Search for the cell housing the specified text and yield its [X, Y] center coordinate. 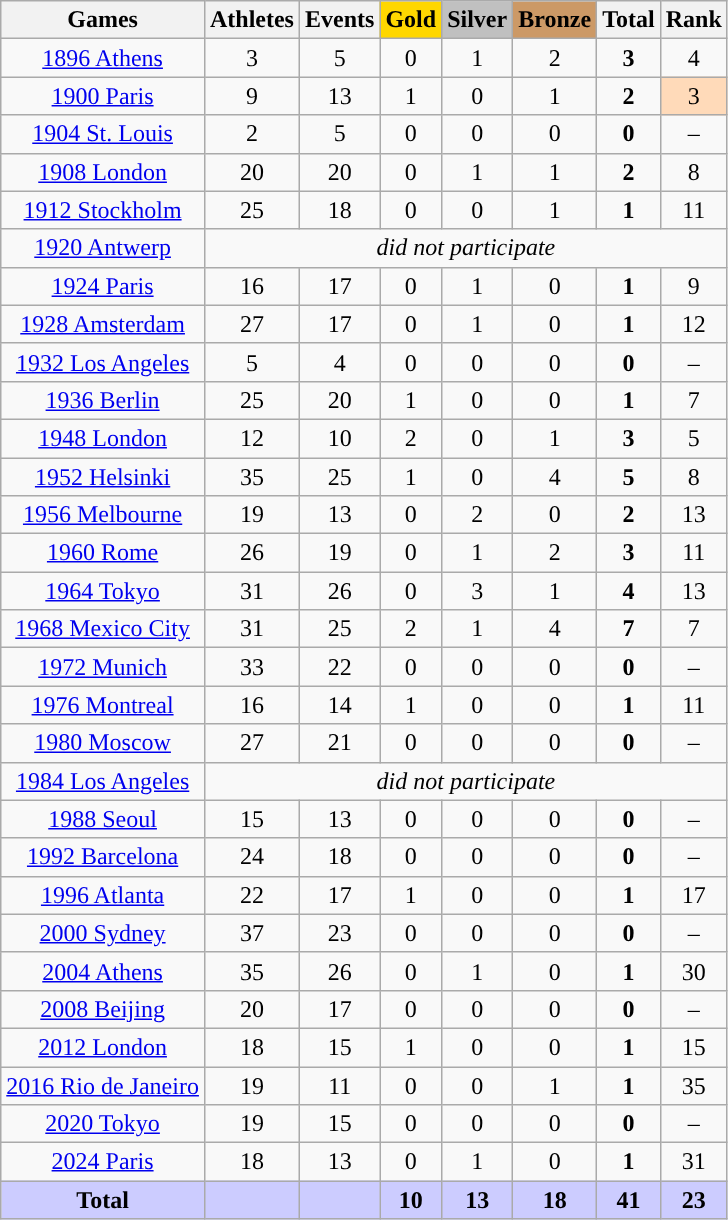
2008 Beijing [103, 1009]
1952 Helsinki [103, 477]
24 [252, 857]
1924 Paris [103, 286]
1992 Barcelona [103, 857]
Games [103, 20]
1988 Seoul [103, 819]
1912 Stockholm [103, 210]
Gold [411, 20]
14 [339, 705]
1936 Berlin [103, 400]
2004 Athens [103, 971]
21 [339, 743]
Silver [478, 20]
1928 Amsterdam [103, 324]
Bronze [555, 20]
33 [252, 667]
1964 Tokyo [103, 591]
2016 Rio de Janeiro [103, 1085]
2012 London [103, 1047]
1900 Paris [103, 96]
Athletes [252, 20]
37 [252, 933]
Events [339, 20]
1976 Montreal [103, 705]
1904 St. Louis [103, 134]
Rank [694, 20]
1920 Antwerp [103, 248]
1956 Melbourne [103, 515]
1932 Los Angeles [103, 362]
1948 London [103, 438]
1984 Los Angeles [103, 781]
1996 Atlanta [103, 895]
1980 Moscow [103, 743]
41 [629, 1200]
2024 Paris [103, 1162]
1968 Mexico City [103, 629]
2020 Tokyo [103, 1124]
1896 Athens [103, 58]
1960 Rome [103, 553]
30 [694, 971]
1972 Munich [103, 667]
2000 Sydney [103, 933]
1908 London [103, 172]
